Capture the cell that displays the provided text and extract its [X, Y] central coordinate. 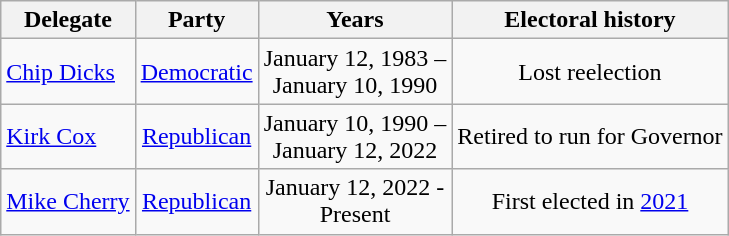
Kirk Cox [68, 136]
January 12, 1983 –January 10, 1990 [355, 72]
Electoral history [590, 20]
Years [355, 20]
Delegate [68, 20]
Democratic [196, 72]
January 10, 1990 –January 12, 2022 [355, 136]
Chip Dicks [68, 72]
January 12, 2022 -Present [355, 202]
First elected in 2021 [590, 202]
Party [196, 20]
Retired to run for Governor [590, 136]
Lost reelection [590, 72]
Mike Cherry [68, 202]
